Determine the (X, Y) coordinate at the center of the cell enclosing the given text.  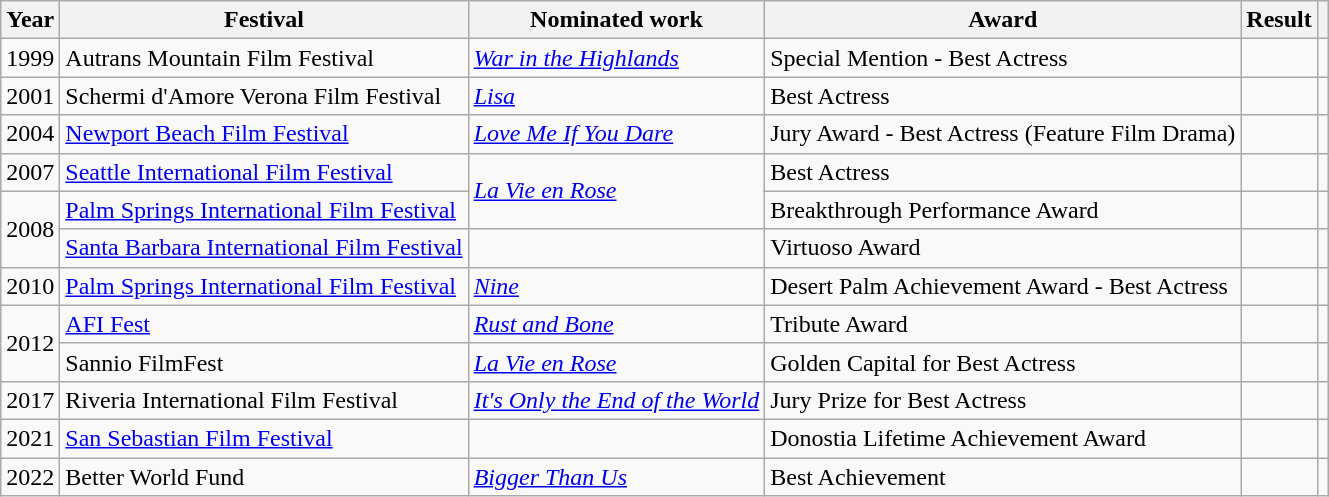
Better World Fund (264, 477)
2007 (30, 172)
Autrans Mountain Film Festival (264, 58)
Virtuoso Award (1003, 248)
2017 (30, 400)
Seattle International Film Festival (264, 172)
Festival (264, 20)
Nominated work (616, 20)
Love Me If You Dare (616, 134)
2004 (30, 134)
Result (1279, 20)
Bigger Than Us (616, 477)
Golden Capital for Best Actress (1003, 362)
Sannio FilmFest (264, 362)
Year (30, 20)
Santa Barbara International Film Festival (264, 248)
Donostia Lifetime Achievement Award (1003, 438)
Tribute Award (1003, 324)
Special Mention - Best Actress (1003, 58)
2008 (30, 229)
San Sebastian Film Festival (264, 438)
Newport Beach Film Festival (264, 134)
Nine (616, 286)
Schermi d'Amore Verona Film Festival (264, 96)
AFI Fest (264, 324)
2012 (30, 343)
2022 (30, 477)
Best Achievement (1003, 477)
Rust and Bone (616, 324)
2001 (30, 96)
2010 (30, 286)
Breakthrough Performance Award (1003, 210)
Desert Palm Achievement Award - Best Actress (1003, 286)
It's Only the End of the World (616, 400)
War in the Highlands (616, 58)
1999 (30, 58)
Lisa (616, 96)
Jury Award - Best Actress (Feature Film Drama) (1003, 134)
2021 (30, 438)
Jury Prize for Best Actress (1003, 400)
Award (1003, 20)
Riveria International Film Festival (264, 400)
